For the text-containing cell, return its midpoint in [x, y] coordinate format. 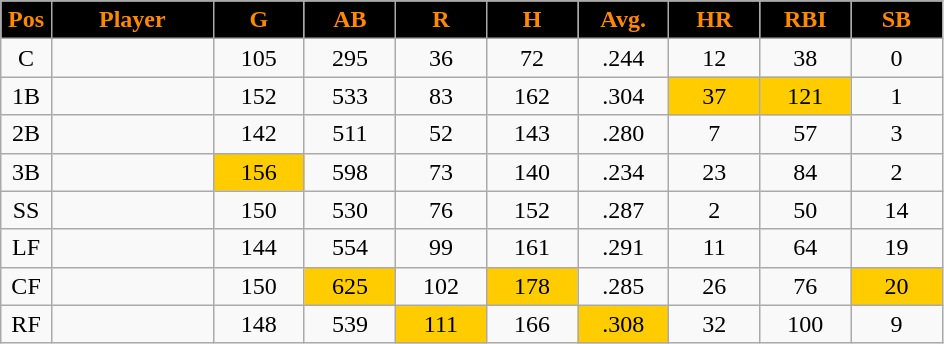
20 [896, 286]
26 [714, 286]
625 [350, 286]
SS [26, 210]
11 [714, 248]
7 [714, 134]
3 [896, 134]
C [26, 58]
105 [258, 58]
148 [258, 324]
37 [714, 96]
12 [714, 58]
Pos [26, 20]
295 [350, 58]
9 [896, 324]
0 [896, 58]
84 [806, 172]
533 [350, 96]
142 [258, 134]
156 [258, 172]
.234 [624, 172]
CF [26, 286]
LF [26, 248]
R [440, 20]
.244 [624, 58]
.287 [624, 210]
162 [532, 96]
SB [896, 20]
.280 [624, 134]
.291 [624, 248]
Player [132, 20]
511 [350, 134]
38 [806, 58]
554 [350, 248]
Avg. [624, 20]
RF [26, 324]
.308 [624, 324]
121 [806, 96]
140 [532, 172]
166 [532, 324]
3B [26, 172]
100 [806, 324]
19 [896, 248]
598 [350, 172]
.285 [624, 286]
RBI [806, 20]
111 [440, 324]
144 [258, 248]
50 [806, 210]
HR [714, 20]
52 [440, 134]
23 [714, 172]
32 [714, 324]
64 [806, 248]
72 [532, 58]
2B [26, 134]
530 [350, 210]
539 [350, 324]
143 [532, 134]
83 [440, 96]
14 [896, 210]
99 [440, 248]
H [532, 20]
102 [440, 286]
1B [26, 96]
AB [350, 20]
73 [440, 172]
1 [896, 96]
.304 [624, 96]
161 [532, 248]
57 [806, 134]
G [258, 20]
178 [532, 286]
36 [440, 58]
